Identify which cell holds the provided text, then report its (x, y) central coordinate. 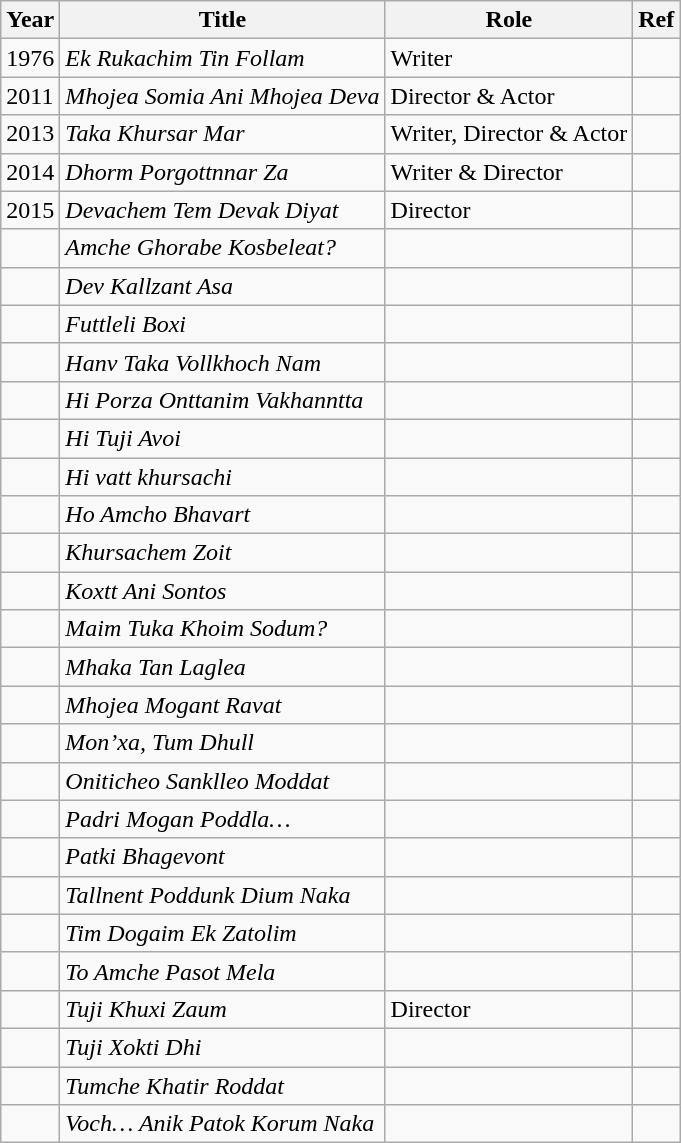
Hanv Taka Vollkhoch Nam (222, 362)
Mhojea Somia Ani Mhojea Deva (222, 96)
Writer & Director (509, 172)
Ek Rukachim Tin Follam (222, 58)
Amche Ghorabe Kosbeleat? (222, 248)
Mon’xa, Tum Dhull (222, 743)
Title (222, 20)
2013 (30, 134)
Writer (509, 58)
Oniticheo Sanklleo Moddat (222, 781)
Mhojea Mogant Ravat (222, 705)
1976 (30, 58)
Hi Porza Onttanim Vakhanntta (222, 400)
To Amche Pasot Mela (222, 971)
Year (30, 20)
Futtleli Boxi (222, 324)
2014 (30, 172)
Ho Amcho Bhavart (222, 515)
Khursachem Zoit (222, 553)
Devachem Tem Devak Diyat (222, 210)
Tim Dogaim Ek Zatolim (222, 933)
Taka Khursar Mar (222, 134)
Patki Bhagevont (222, 857)
Tumche Khatir Roddat (222, 1085)
Dev Kallzant Asa (222, 286)
Koxtt Ani Sontos (222, 591)
Hi Tuji Avoi (222, 438)
Maim Tuka Khoim Sodum? (222, 629)
Director & Actor (509, 96)
2011 (30, 96)
Tallnent Poddunk Dium Naka (222, 895)
Writer, Director & Actor (509, 134)
Dhorm Porgottnnar Za (222, 172)
Voch… Anik Patok Korum Naka (222, 1124)
Ref (656, 20)
Hi vatt khursachi (222, 477)
Tuji Khuxi Zaum (222, 1009)
2015 (30, 210)
Tuji Xokti Dhi (222, 1047)
Mhaka Tan Laglea (222, 667)
Role (509, 20)
Padri Mogan Poddla… (222, 819)
